Capture the cell that displays the provided text and extract its (X, Y) central coordinate. 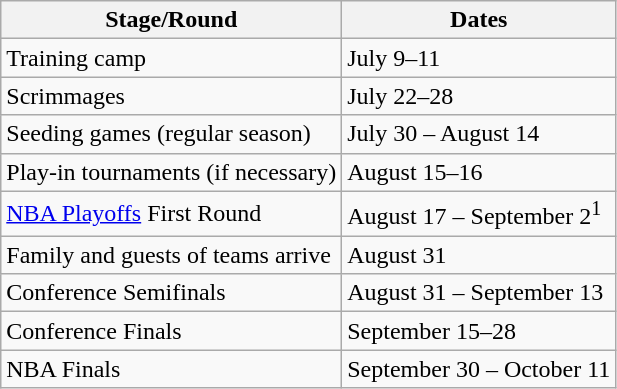
NBA Finals (172, 369)
Play-in tournaments (if necessary) (172, 172)
September 30 – October 11 (479, 369)
July 30 – August 14 (479, 134)
Scrimmages (172, 96)
NBA Playoffs First Round (172, 214)
August 15–16 (479, 172)
August 17 – September 21 (479, 214)
September 15–28 (479, 331)
Conference Semifinals (172, 293)
Family and guests of teams arrive (172, 255)
August 31 – September 13 (479, 293)
July 22–28 (479, 96)
Seeding games (regular season) (172, 134)
Stage/Round (172, 20)
July 9–11 (479, 58)
August 31 (479, 255)
Dates (479, 20)
Training camp (172, 58)
Conference Finals (172, 331)
